Provide the [X, Y] coordinate of the cell's center where the given text is located.  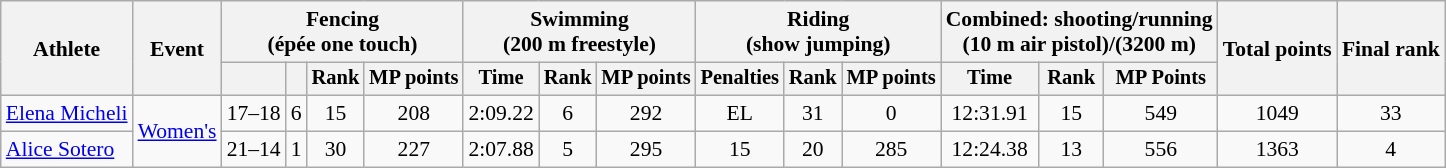
Alice Sotero [67, 150]
556 [1161, 150]
285 [892, 150]
12:24.38 [990, 150]
549 [1161, 114]
31 [813, 114]
1049 [1278, 114]
2:09.22 [500, 114]
1 [296, 150]
2:07.88 [500, 150]
295 [646, 150]
13 [1072, 150]
4 [1391, 150]
5 [568, 150]
Elena Micheli [67, 114]
Women's [178, 132]
17–18 [254, 114]
Fencing(épée one touch) [343, 32]
292 [646, 114]
30 [336, 150]
Combined: shooting/running(10 m air pistol)/(3200 m) [1080, 32]
12:31.91 [990, 114]
Athlete [67, 48]
1363 [1278, 150]
Penalties [740, 79]
Final rank [1391, 48]
227 [414, 150]
EL [740, 114]
33 [1391, 114]
Total points [1278, 48]
20 [813, 150]
208 [414, 114]
Swimming(200 m freestyle) [579, 32]
Event [178, 48]
Riding(show jumping) [818, 32]
0 [892, 114]
21–14 [254, 150]
MP Points [1161, 79]
